Extract the (X, Y) coordinate from the center of the cell holding the provided text.  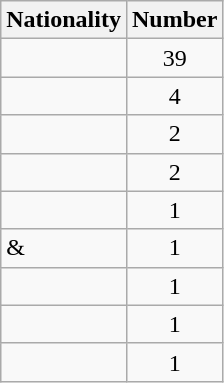
Nationality (64, 20)
4 (174, 96)
39 (174, 58)
& (64, 248)
Number (174, 20)
